Locate the cell with the specified text and output its [x, y] center coordinate. 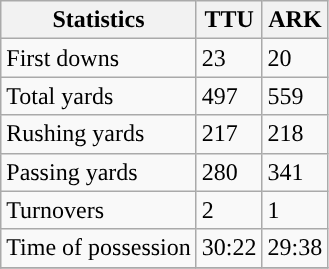
497 [229, 96]
280 [229, 172]
TTU [229, 20]
218 [295, 134]
559 [295, 96]
341 [295, 172]
217 [229, 134]
Statistics [99, 20]
Passing yards [99, 172]
First downs [99, 58]
1 [295, 210]
29:38 [295, 248]
Rushing yards [99, 134]
23 [229, 58]
Turnovers [99, 210]
ARK [295, 20]
20 [295, 58]
Total yards [99, 96]
2 [229, 210]
Time of possession [99, 248]
30:22 [229, 248]
